Identify which cell holds the provided text, then report its (x, y) central coordinate. 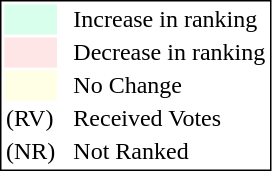
No Change (170, 85)
(NR) (30, 151)
Received Votes (170, 119)
(RV) (30, 119)
Increase in ranking (170, 19)
Decrease in ranking (170, 53)
Not Ranked (170, 151)
